Find where the given text appears and provide that cell's center as [x, y] coordinate. 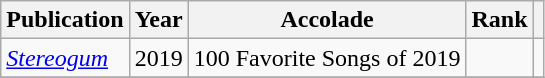
Year [158, 20]
Publication [65, 20]
Accolade [327, 20]
100 Favorite Songs of 2019 [327, 58]
2019 [158, 58]
Stereogum [65, 58]
Rank [500, 20]
